Detect which cell encompasses the target text, then output its [X, Y] center coordinate. 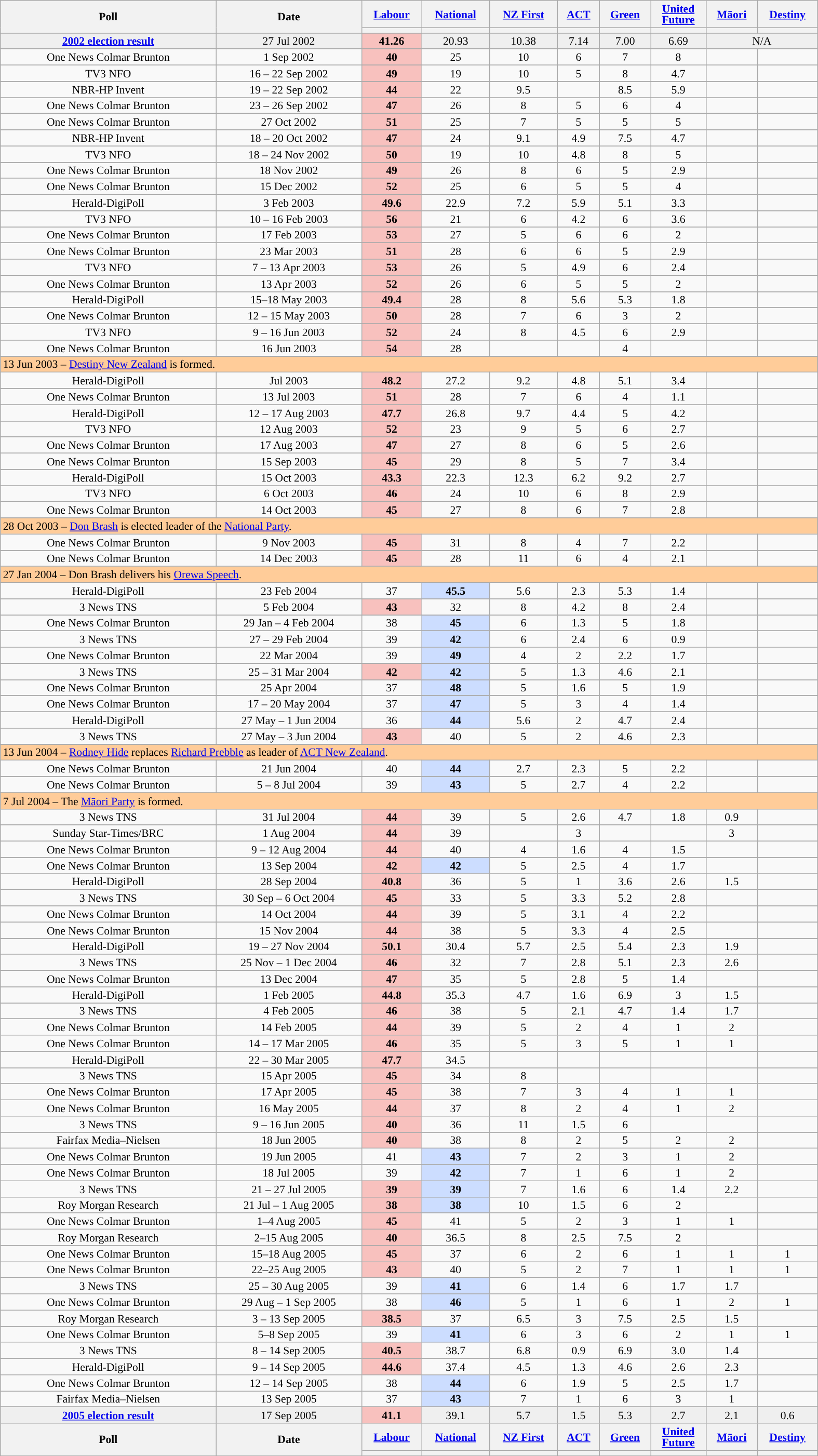
14 Oct 2003 [289, 510]
3 Feb 2003 [289, 203]
31 [455, 542]
9 – 16 Jun 2003 [289, 332]
34 [455, 1075]
25 – 30 Aug 2005 [289, 1286]
27 Jan 2004 – Don Brash delivers his Orewa Speech. [409, 575]
16 – 22 Sep 2002 [289, 74]
12 Aug 2003 [289, 429]
9 – 14 Sep 2005 [289, 1367]
15 Dec 2002 [289, 187]
27 Oct 2002 [289, 122]
6.69 [678, 41]
17 – 20 May 2004 [289, 704]
13 Apr 2003 [289, 284]
41.1 [392, 1415]
19 – 22 Sep 2002 [289, 89]
6.5 [524, 1318]
5.4 [625, 946]
15 Apr 2005 [289, 1075]
6.2 [579, 478]
17 Sep 2005 [289, 1415]
1.1 [678, 397]
15–18 May 2003 [289, 299]
29 [455, 461]
1 Aug 2004 [289, 833]
22.3 [455, 478]
21 – 27 Jul 2005 [289, 1188]
56 [392, 219]
9 Nov 2003 [289, 542]
Sunday Star-Times/BRC [108, 833]
2002 election result [108, 41]
18 – 24 Nov 2002 [289, 154]
34.5 [455, 1060]
7.2 [524, 203]
9 – 12 Aug 2004 [289, 850]
41.26 [392, 41]
14 Dec 2003 [289, 558]
18 Jun 2005 [289, 1141]
15 Nov 2004 [289, 930]
12 – 15 May 2003 [289, 316]
6 Oct 2003 [289, 493]
54 [392, 348]
13 Jun 2003 – Destiny New Zealand is formed. [409, 365]
14 Feb 2005 [289, 1027]
22 [455, 89]
13 Sep 2004 [289, 865]
14 – 17 Mar 2005 [289, 1043]
0.6 [787, 1415]
9.5 [524, 89]
22 Mar 2004 [289, 656]
36.5 [455, 1237]
15 Oct 2003 [289, 478]
17 Aug 2003 [289, 446]
7 – 13 Apr 2003 [289, 267]
9 – 16 Jun 2005 [289, 1124]
40.5 [392, 1351]
18 – 20 Oct 2002 [289, 138]
14 Oct 2004 [289, 914]
21 Jul – 1 Aug 2005 [289, 1205]
49.6 [392, 203]
28 Sep 2004 [289, 882]
1 Sep 2002 [289, 57]
25 Nov – 1 Dec 2004 [289, 963]
22 – 30 Mar 2005 [289, 1060]
10.38 [524, 41]
22–25 Aug 2005 [289, 1270]
7 Jul 2004 – The Māori Party is formed. [409, 801]
29 Aug – 1 Sep 2005 [289, 1302]
31 Jul 2004 [289, 817]
30.4 [455, 946]
40.8 [392, 882]
20.93 [455, 41]
23 – 26 Sep 2002 [289, 106]
9.1 [524, 138]
25 Apr 2004 [289, 688]
7.14 [579, 41]
9 [524, 429]
4.4 [579, 412]
37.4 [455, 1367]
18 Jul 2005 [289, 1173]
15–18 Aug 2005 [289, 1254]
27 May – 3 Jun 2004 [289, 737]
10 – 16 Feb 2003 [289, 219]
23 Mar 2003 [289, 251]
35.3 [455, 995]
15 Sep 2003 [289, 461]
27 May – 1 Jun 2004 [289, 720]
1–4 Aug 2005 [289, 1222]
38.5 [392, 1318]
26.8 [455, 412]
3.1 [579, 914]
21 Jun 2004 [289, 769]
Jul 2003 [289, 380]
5.2 [625, 898]
N/A [761, 41]
28 Oct 2003 – Don Brash is elected leader of the National Party. [409, 526]
7.00 [625, 41]
38.7 [455, 1351]
3.0 [678, 1351]
45.5 [455, 591]
25 – 31 Mar 2004 [289, 671]
8.5 [625, 89]
43.3 [392, 478]
5 – 8 Jul 2004 [289, 784]
13 Sep 2005 [289, 1399]
13 Jun 2004 – Rodney Hide replaces Richard Prebble as leader of ACT New Zealand. [409, 752]
19 Jun 2005 [289, 1156]
3 – 13 Sep 2005 [289, 1318]
22.9 [455, 203]
39.1 [455, 1415]
1 Feb 2005 [289, 995]
50.1 [392, 946]
27 – 29 Feb 2004 [289, 639]
23 [455, 429]
12 – 14 Sep 2005 [289, 1383]
4 Feb 2005 [289, 1011]
30 Sep – 6 Oct 2004 [289, 898]
5 Feb 2004 [289, 607]
2–15 Aug 2005 [289, 1237]
44.6 [392, 1367]
27 Jul 2002 [289, 41]
13 Dec 2004 [289, 979]
13 Jul 2003 [289, 397]
29 Jan – 4 Feb 2004 [289, 623]
44.8 [392, 995]
23 Feb 2004 [289, 591]
17 Apr 2005 [289, 1092]
18 Nov 2002 [289, 170]
6.8 [524, 1351]
9.7 [524, 412]
27.2 [455, 380]
33 [455, 898]
48 [455, 688]
49.4 [392, 299]
16 Jun 2003 [289, 348]
19 – 27 Nov 2004 [289, 946]
48.2 [392, 380]
12 – 17 Aug 2003 [289, 412]
17 Feb 2003 [289, 235]
5–8 Sep 2005 [289, 1334]
8 – 14 Sep 2005 [289, 1351]
2005 election result [108, 1415]
16 May 2005 [289, 1108]
21 [455, 219]
12.3 [524, 478]
